From the cell containing the given text, extract its center point as [x, y] coordinate. 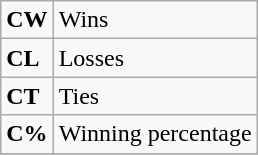
CT [27, 96]
Losses [155, 58]
CW [27, 20]
Winning percentage [155, 134]
Wins [155, 20]
C% [27, 134]
CL [27, 58]
Ties [155, 96]
